Return (x, y) of the center of cell containing provided text 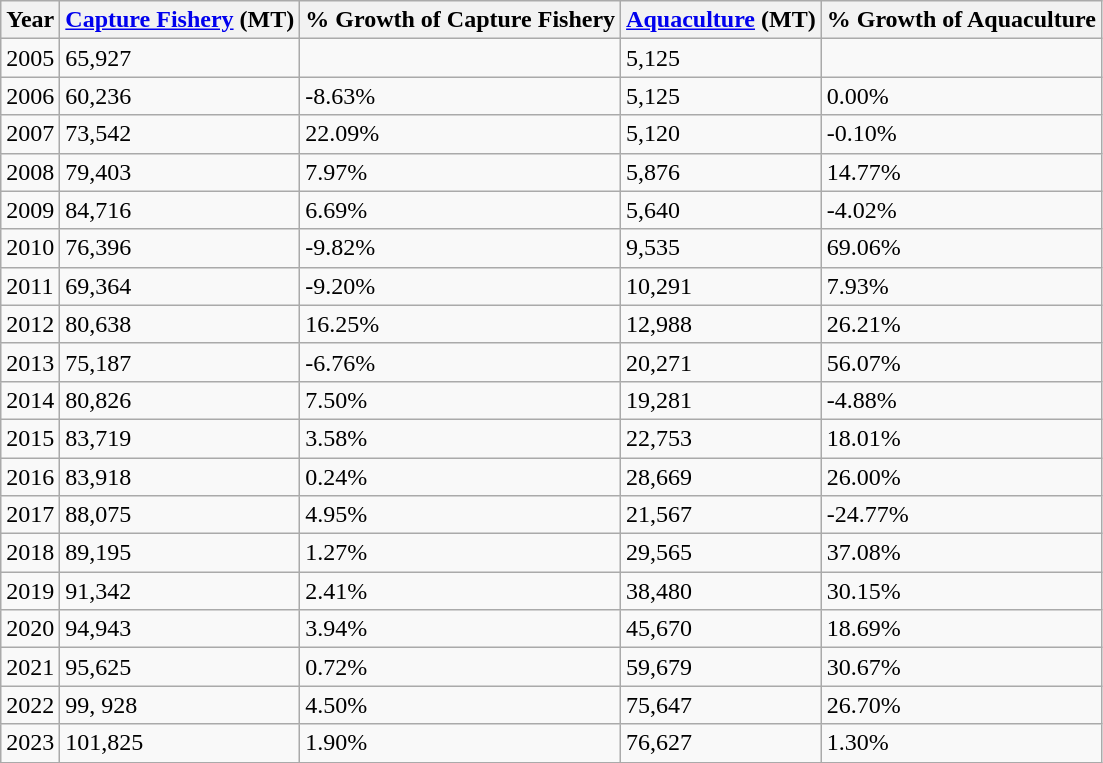
18.01% (961, 438)
2018 (30, 553)
7.50% (460, 400)
16.25% (460, 324)
-24.77% (961, 515)
-9.82% (460, 248)
45,670 (722, 629)
19,281 (722, 400)
2023 (30, 743)
2014 (30, 400)
88,075 (180, 515)
80,826 (180, 400)
12,988 (722, 324)
3.94% (460, 629)
-4.02% (961, 210)
28,669 (722, 477)
26.00% (961, 477)
2006 (30, 96)
73,542 (180, 134)
10,291 (722, 286)
-0.10% (961, 134)
5,640 (722, 210)
2.41% (460, 591)
-6.76% (460, 362)
Year (30, 20)
5,876 (722, 172)
% Growth of Capture Fishery (460, 20)
22.09% (460, 134)
75,187 (180, 362)
30.67% (961, 667)
69,364 (180, 286)
14.77% (961, 172)
2008 (30, 172)
84,716 (180, 210)
Aquaculture (MT) (722, 20)
0.72% (460, 667)
4.95% (460, 515)
21,567 (722, 515)
1.27% (460, 553)
2022 (30, 705)
-4.88% (961, 400)
75,647 (722, 705)
76,396 (180, 248)
3.58% (460, 438)
59,679 (722, 667)
% Growth of Aquaculture (961, 20)
94,943 (180, 629)
4.50% (460, 705)
2007 (30, 134)
20,271 (722, 362)
2020 (30, 629)
6.69% (460, 210)
2013 (30, 362)
89,195 (180, 553)
1.90% (460, 743)
2010 (30, 248)
29,565 (722, 553)
2021 (30, 667)
0.00% (961, 96)
2017 (30, 515)
38,480 (722, 591)
2015 (30, 438)
2016 (30, 477)
9,535 (722, 248)
-9.20% (460, 286)
99, 928 (180, 705)
2012 (30, 324)
2009 (30, 210)
37.08% (961, 553)
79,403 (180, 172)
18.69% (961, 629)
60,236 (180, 96)
69.06% (961, 248)
7.93% (961, 286)
22,753 (722, 438)
0.24% (460, 477)
Capture Fishery (MT) (180, 20)
83,719 (180, 438)
76,627 (722, 743)
83,918 (180, 477)
5,120 (722, 134)
101,825 (180, 743)
56.07% (961, 362)
26.70% (961, 705)
1.30% (961, 743)
7.97% (460, 172)
-8.63% (460, 96)
2011 (30, 286)
91,342 (180, 591)
2019 (30, 591)
2005 (30, 58)
95,625 (180, 667)
30.15% (961, 591)
26.21% (961, 324)
65,927 (180, 58)
80,638 (180, 324)
